Search for the cell housing the specified text and yield its (X, Y) center coordinate. 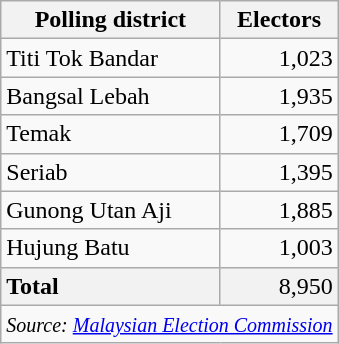
Bangsal Lebah (110, 96)
1,935 (279, 96)
Temak (110, 134)
Seriab (110, 172)
1,003 (279, 248)
Electors (279, 20)
Hujung Batu (110, 248)
Total (110, 286)
8,950 (279, 286)
Source: Malaysian Election Commission (170, 324)
1,885 (279, 210)
1,023 (279, 58)
Gunong Utan Aji (110, 210)
Polling district (110, 20)
1,709 (279, 134)
1,395 (279, 172)
Titi Tok Bandar (110, 58)
